Determine the (x, y) coordinate at the center of the cell enclosing the given text.  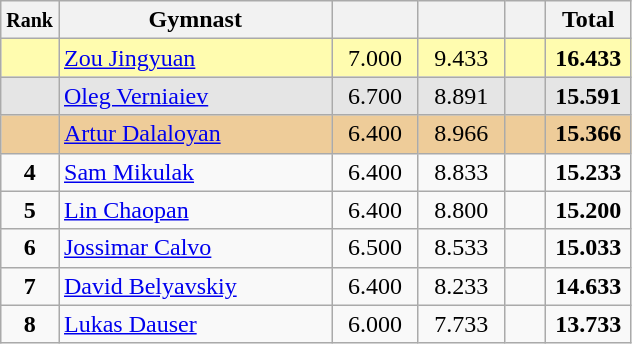
Jossimar Calvo (195, 248)
6.500 (375, 248)
8.800 (461, 210)
5 (30, 210)
Zou Jingyuan (195, 58)
Lukas Dauser (195, 324)
Total (588, 20)
8.833 (461, 172)
4 (30, 172)
David Belyavskiy (195, 286)
6.700 (375, 96)
7.000 (375, 58)
8.233 (461, 286)
8 (30, 324)
8.966 (461, 134)
Gymnast (195, 20)
Oleg Verniaiev (195, 96)
15.033 (588, 248)
14.633 (588, 286)
7.733 (461, 324)
16.433 (588, 58)
Artur Dalaloyan (195, 134)
9.433 (461, 58)
13.733 (588, 324)
6.000 (375, 324)
15.366 (588, 134)
Rank (30, 20)
15.200 (588, 210)
8.533 (461, 248)
Lin Chaopan (195, 210)
7 (30, 286)
8.891 (461, 96)
Sam Mikulak (195, 172)
15.591 (588, 96)
15.233 (588, 172)
6 (30, 248)
